Pinpoint the cell where the given text exists, returning its [X, Y] midpoint coordinate. 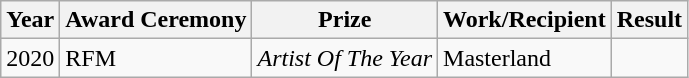
Prize [345, 20]
Result [649, 20]
Year [30, 20]
2020 [30, 58]
RFM [156, 58]
Artist Of The Year [345, 58]
Work/Recipient [525, 20]
Masterland [525, 58]
Award Ceremony [156, 20]
